Determine the [X, Y] coordinate at the center of the cell enclosing the given text.  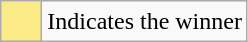
Indicates the winner [145, 22]
